Extract the (X, Y) coordinate from the center of the cell holding the provided text.  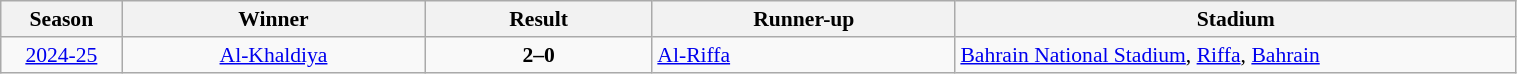
Al-Riffa (804, 55)
2–0 (538, 55)
Winner (274, 19)
Runner-up (804, 19)
Al-Khaldiya (274, 55)
Bahrain National Stadium, Riffa, Bahrain (1236, 55)
Season (62, 19)
Stadium (1236, 19)
2024-25 (62, 55)
Result (538, 19)
